Extract the [X, Y] coordinate from the center of the cell holding the provided text.  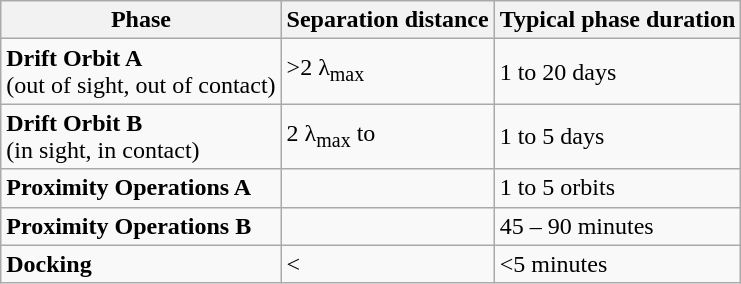
<5 minutes [618, 264]
1 to 5 days [618, 136]
Proximity Operations A [141, 188]
45 – 90 minutes [618, 226]
Drift Orbit A(out of sight, out of contact) [141, 72]
Typical phase duration [618, 20]
>2 λmax [388, 72]
Phase [141, 20]
1 to 5 orbits [618, 188]
2 λmax to [388, 136]
Proximity Operations B [141, 226]
Docking [141, 264]
< [388, 264]
1 to 20 days [618, 72]
Drift Orbit B(in sight, in contact) [141, 136]
Separation distance [388, 20]
